Pinpoint the cell where the given text exists, returning its [x, y] midpoint coordinate. 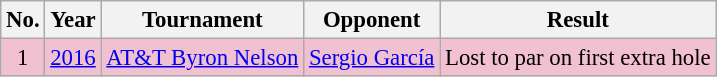
Opponent [372, 20]
Result [578, 20]
1 [23, 58]
Lost to par on first extra hole [578, 58]
2016 [73, 58]
Year [73, 20]
No. [23, 20]
Tournament [202, 20]
Sergio García [372, 58]
AT&T Byron Nelson [202, 58]
